Identify which cell holds the provided text, then report its (X, Y) central coordinate. 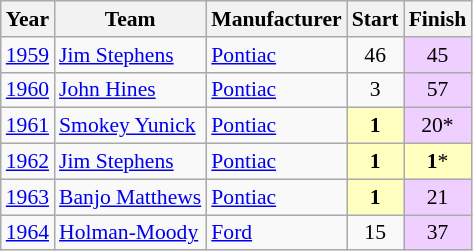
Team (130, 19)
37 (438, 233)
John Hines (130, 90)
Holman-Moody (130, 233)
46 (376, 55)
Banjo Matthews (130, 197)
1* (438, 162)
3 (376, 90)
1959 (28, 55)
1962 (28, 162)
Finish (438, 19)
Start (376, 19)
21 (438, 197)
1963 (28, 197)
20* (438, 126)
Smokey Yunick (130, 126)
15 (376, 233)
Manufacturer (276, 19)
1960 (28, 90)
1964 (28, 233)
45 (438, 55)
Year (28, 19)
57 (438, 90)
Ford (276, 233)
1961 (28, 126)
